Search for the cell housing the specified text and yield its [x, y] center coordinate. 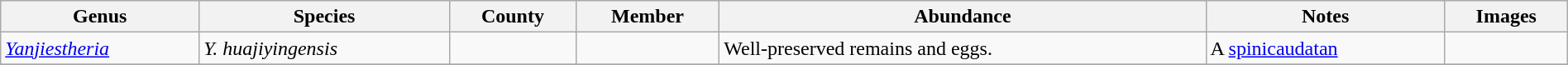
Images [1506, 17]
Genus [100, 17]
Notes [1325, 17]
Y. huajiyingensis [324, 48]
Well-preserved remains and eggs. [963, 48]
Abundance [963, 17]
Member [648, 17]
A spinicaudatan [1325, 48]
Yanjiestheria [100, 48]
Species [324, 17]
County [513, 17]
